Output the (X, Y) coordinate of the center of the cell containing the given text.  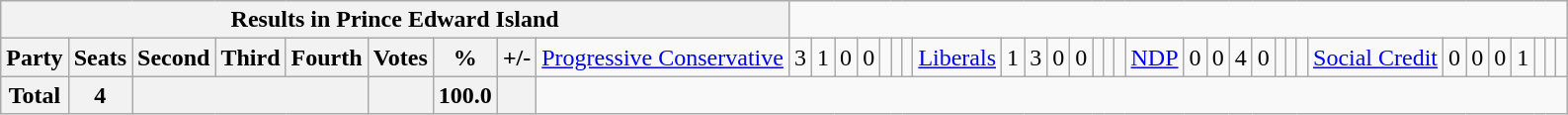
Votes (400, 57)
Results in Prince Edward Island (395, 20)
Progressive Conservative (663, 57)
+/- (516, 57)
% (464, 57)
Third (251, 57)
Total (35, 95)
Social Credit (1375, 57)
100.0 (464, 95)
Seats (100, 57)
Fourth (326, 57)
Liberals (957, 57)
NDP (1154, 57)
Party (35, 57)
Second (174, 57)
